Scan for the cell matching the given text and deliver its (X, Y) coordinate at center. 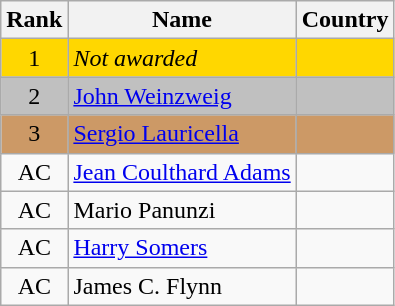
1 (34, 58)
James C. Flynn (182, 286)
John Weinzweig (182, 96)
Mario Panunzi (182, 210)
Jean Coulthard Adams (182, 172)
Country (345, 20)
Sergio Lauricella (182, 134)
Harry Somers (182, 248)
Rank (34, 20)
Not awarded (182, 58)
Name (182, 20)
2 (34, 96)
3 (34, 134)
